Determine the [x, y] coordinate at the center of the cell enclosing the given text.  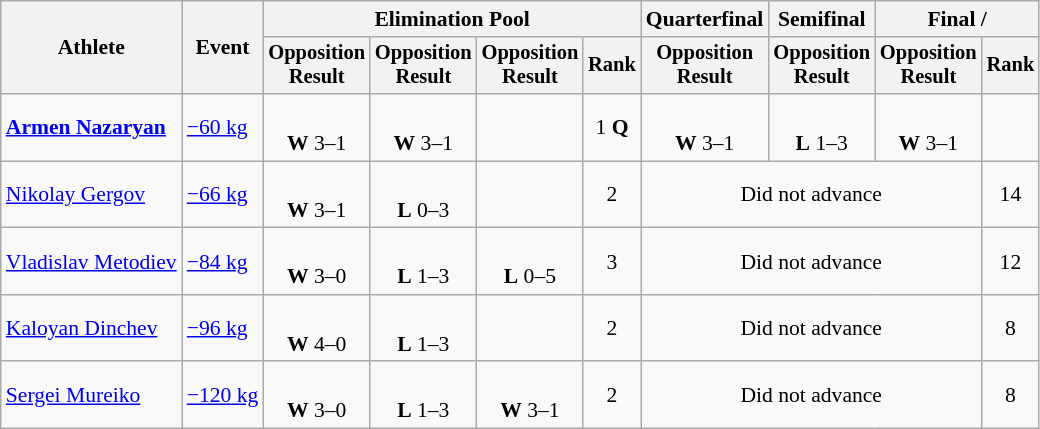
Nikolay Gergov [92, 194]
L 0–3 [424, 194]
Final / [957, 19]
Event [223, 48]
Athlete [92, 48]
Semifinal [822, 19]
Vladislav Metodiev [92, 262]
Armen Nazaryan [92, 128]
3 [612, 262]
14 [1011, 194]
−84 kg [223, 262]
−96 kg [223, 328]
−60 kg [223, 128]
1 Q [612, 128]
12 [1011, 262]
−120 kg [223, 396]
−66 kg [223, 194]
L 0–5 [530, 262]
Kaloyan Dinchev [92, 328]
Sergei Mureiko [92, 396]
W 4–0 [316, 328]
Quarterfinal [705, 19]
Elimination Pool [452, 19]
